Pinpoint the cell where the given text exists, returning its [X, Y] midpoint coordinate. 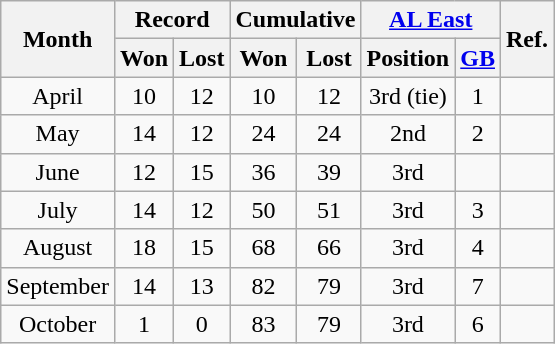
36 [264, 172]
Cumulative [296, 20]
82 [264, 286]
39 [329, 172]
June [58, 172]
68 [264, 248]
2 [478, 134]
May [58, 134]
GB [478, 58]
0 [202, 324]
August [58, 248]
66 [329, 248]
83 [264, 324]
July [58, 210]
4 [478, 248]
AL East [431, 20]
Record [172, 20]
3 [478, 210]
Month [58, 39]
50 [264, 210]
Ref. [528, 39]
13 [202, 286]
September [58, 286]
April [58, 96]
October [58, 324]
18 [144, 248]
6 [478, 324]
2nd [408, 134]
3rd (tie) [408, 96]
Position [408, 58]
7 [478, 286]
51 [329, 210]
